Search for the cell housing the specified text and yield its [x, y] center coordinate. 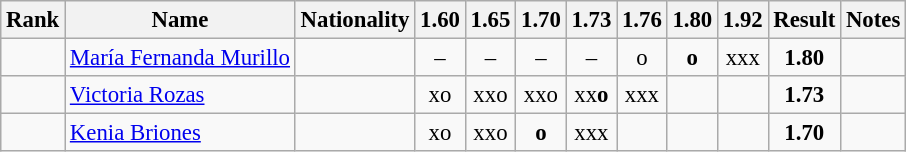
1.92 [743, 20]
Victoria Rozas [180, 95]
1.65 [490, 20]
Result [804, 20]
Name [180, 20]
Nationality [354, 20]
1.76 [642, 20]
María Fernanda Murillo [180, 58]
1.60 [440, 20]
Kenia Briones [180, 133]
Rank [33, 20]
Notes [874, 20]
